Scan for the cell matching the given text and deliver its [X, Y] coordinate at center. 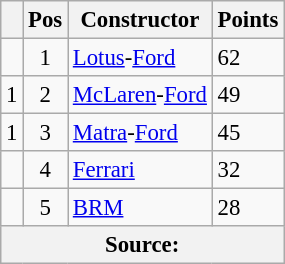
2 [46, 95]
McLaren-Ford [140, 95]
Points [248, 20]
BRM [140, 208]
4 [46, 170]
49 [248, 95]
45 [248, 133]
62 [248, 58]
5 [46, 208]
32 [248, 170]
3 [46, 133]
Ferrari [140, 170]
Constructor [140, 20]
Pos [46, 20]
Matra-Ford [140, 133]
28 [248, 208]
Lotus-Ford [140, 58]
Source: [142, 245]
